For the text-containing cell, return its midpoint in [x, y] coordinate format. 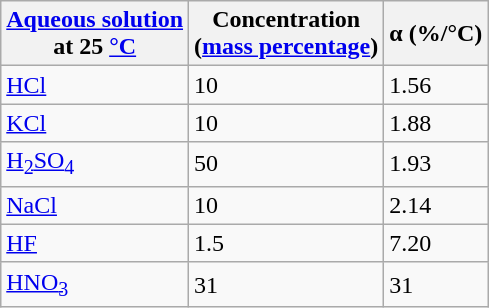
Concentration(mass percentage) [286, 34]
2.14 [436, 205]
KCl [95, 123]
HNO3 [95, 284]
HF [95, 243]
NaCl [95, 205]
Aqueous solutionat 25 °C [95, 34]
HCl [95, 85]
7.20 [436, 243]
1.5 [286, 243]
α (%/°C) [436, 34]
1.93 [436, 164]
1.56 [436, 85]
H2SO4 [95, 164]
1.88 [436, 123]
50 [286, 164]
